Capture the cell that displays the provided text and extract its (x, y) central coordinate. 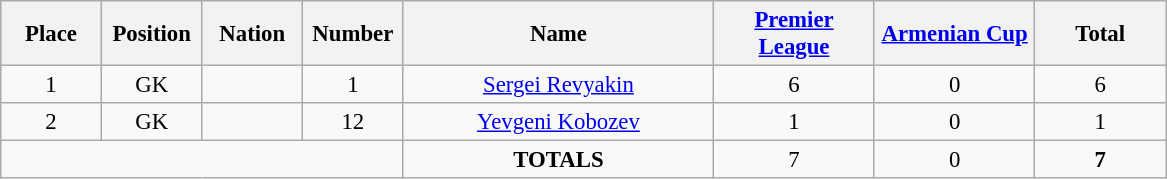
2 (52, 122)
Position (152, 34)
Number (354, 34)
Name (558, 34)
Sergei Revyakin (558, 85)
Total (1100, 34)
Premier League (794, 34)
Armenian Cup (954, 34)
TOTALS (558, 160)
Yevgeni Kobozev (558, 122)
Place (52, 34)
Nation (252, 34)
12 (354, 122)
